Find where the given text appears and provide that cell's center as [X, Y] coordinate. 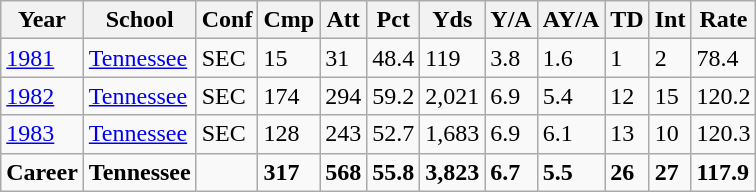
Year [42, 20]
27 [670, 172]
31 [344, 58]
AY/A [571, 20]
1,683 [452, 134]
1981 [42, 58]
128 [289, 134]
5.4 [571, 96]
120.3 [724, 134]
317 [289, 172]
52.7 [394, 134]
55.8 [394, 172]
Int [670, 20]
13 [627, 134]
2 [670, 58]
1982 [42, 96]
119 [452, 58]
3,823 [452, 172]
Att [344, 20]
294 [344, 96]
117.9 [724, 172]
1 [627, 58]
243 [344, 134]
Conf [227, 20]
Yds [452, 20]
3.8 [511, 58]
1983 [42, 134]
6.1 [571, 134]
2,021 [452, 96]
TD [627, 20]
Rate [724, 20]
Pct [394, 20]
School [140, 20]
1.6 [571, 58]
174 [289, 96]
26 [627, 172]
Y/A [511, 20]
48.4 [394, 58]
568 [344, 172]
12 [627, 96]
Career [42, 172]
10 [670, 134]
120.2 [724, 96]
59.2 [394, 96]
5.5 [571, 172]
Cmp [289, 20]
78.4 [724, 58]
6.7 [511, 172]
